Scan for the cell matching the given text and deliver its (x, y) coordinate at center. 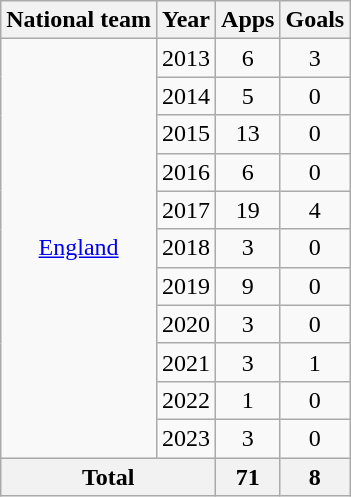
Goals (315, 20)
Total (108, 477)
9 (248, 286)
13 (248, 134)
2018 (186, 248)
2023 (186, 438)
2016 (186, 172)
2022 (186, 400)
2014 (186, 96)
71 (248, 477)
2020 (186, 324)
England (79, 248)
8 (315, 477)
National team (79, 20)
Year (186, 20)
2015 (186, 134)
2019 (186, 286)
2013 (186, 58)
5 (248, 96)
19 (248, 210)
4 (315, 210)
Apps (248, 20)
2021 (186, 362)
2017 (186, 210)
